Capture the cell that displays the provided text and extract its [x, y] central coordinate. 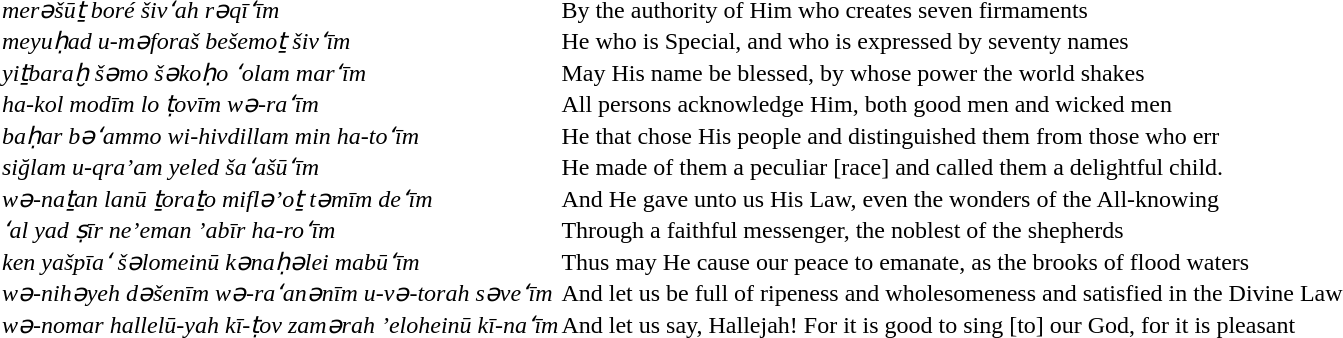
wǝ-naṯan lanū ṯoraṯo miflǝ’oṯ tǝmīm deʻīm [280, 198]
wǝ-nomar hallelū-yah kī-ṭov zamǝrah ’eloheinū kī-naʻīm [280, 324]
meyuḥad u-mǝforaš bešemoṯ šivʻīm [280, 40]
yiṯbaraḫ šǝmo šǝkoḥo ʻolam marʻīm [280, 72]
ha-kol modīm lo ṭovīm wǝ-raʻīm [280, 104]
siğlam u-qra’am yeled šaʻašūʻīm [280, 166]
wǝ-nihǝyeh dǝšenīm wǝ-raʻanǝnīm u-vǝ-torah sǝveʻīm [280, 292]
baḥar bǝʻammo wi-hivdillam min ha-toʻīm [280, 135]
ʻal yad ṣīr ne’eman ’abīr ha-roʻīm [280, 230]
ken yašpīaʻ šǝlomeinū kǝnaḥǝlei mabūʻīm [280, 261]
